Return [x, y] of the center of cell containing provided text 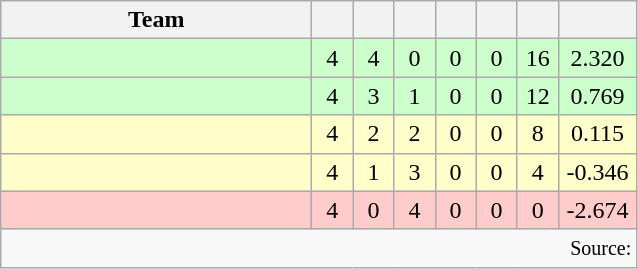
8 [538, 134]
12 [538, 96]
0.115 [598, 134]
Source: [319, 248]
Team [156, 20]
2.320 [598, 58]
-0.346 [598, 172]
0.769 [598, 96]
-2.674 [598, 210]
16 [538, 58]
